Find where the given text appears and provide that cell's center as (X, Y) coordinate. 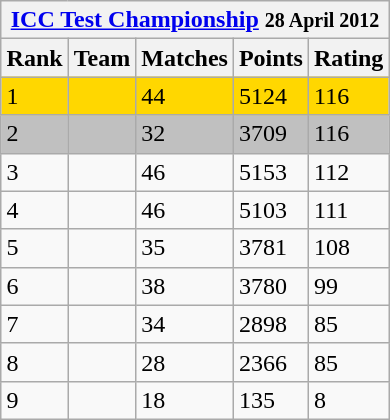
38 (185, 286)
3781 (270, 248)
108 (348, 248)
3 (34, 172)
Rank (34, 58)
9 (34, 400)
1 (34, 96)
5 (34, 248)
112 (348, 172)
4 (34, 210)
2 (34, 134)
ICC Test Championship 28 April 2012 (195, 20)
5124 (270, 96)
35 (185, 248)
28 (185, 362)
3780 (270, 286)
Team (102, 58)
34 (185, 324)
7 (34, 324)
2366 (270, 362)
6 (34, 286)
Matches (185, 58)
3709 (270, 134)
99 (348, 286)
135 (270, 400)
5153 (270, 172)
111 (348, 210)
Points (270, 58)
32 (185, 134)
18 (185, 400)
5103 (270, 210)
2898 (270, 324)
Rating (348, 58)
44 (185, 96)
